Extract the [X, Y] coordinate from the center of the cell holding the provided text.  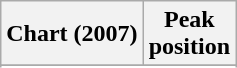
Peakposition [189, 34]
Chart (2007) [72, 34]
